Identify which cell holds the provided text, then report its (x, y) central coordinate. 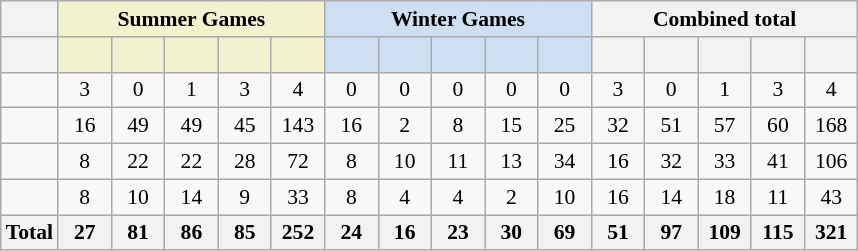
72 (298, 161)
41 (778, 161)
109 (724, 232)
13 (512, 161)
27 (84, 232)
24 (352, 232)
Summer Games (192, 19)
168 (832, 126)
Total (30, 232)
69 (564, 232)
9 (244, 197)
25 (564, 126)
45 (244, 126)
81 (138, 232)
85 (244, 232)
34 (564, 161)
115 (778, 232)
30 (512, 232)
Winter Games (458, 19)
57 (724, 126)
23 (458, 232)
15 (512, 126)
321 (832, 232)
18 (724, 197)
86 (192, 232)
60 (778, 126)
28 (244, 161)
97 (672, 232)
Combined total (724, 19)
106 (832, 161)
143 (298, 126)
252 (298, 232)
43 (832, 197)
